Capture the cell that displays the provided text and extract its (x, y) central coordinate. 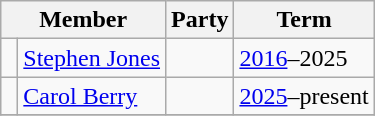
Carol Berry (92, 96)
2016–2025 (304, 58)
Stephen Jones (92, 58)
Party (200, 20)
Term (304, 20)
Member (84, 20)
2025–present (304, 96)
